Find where the given text appears and provide that cell's center as [X, Y] coordinate. 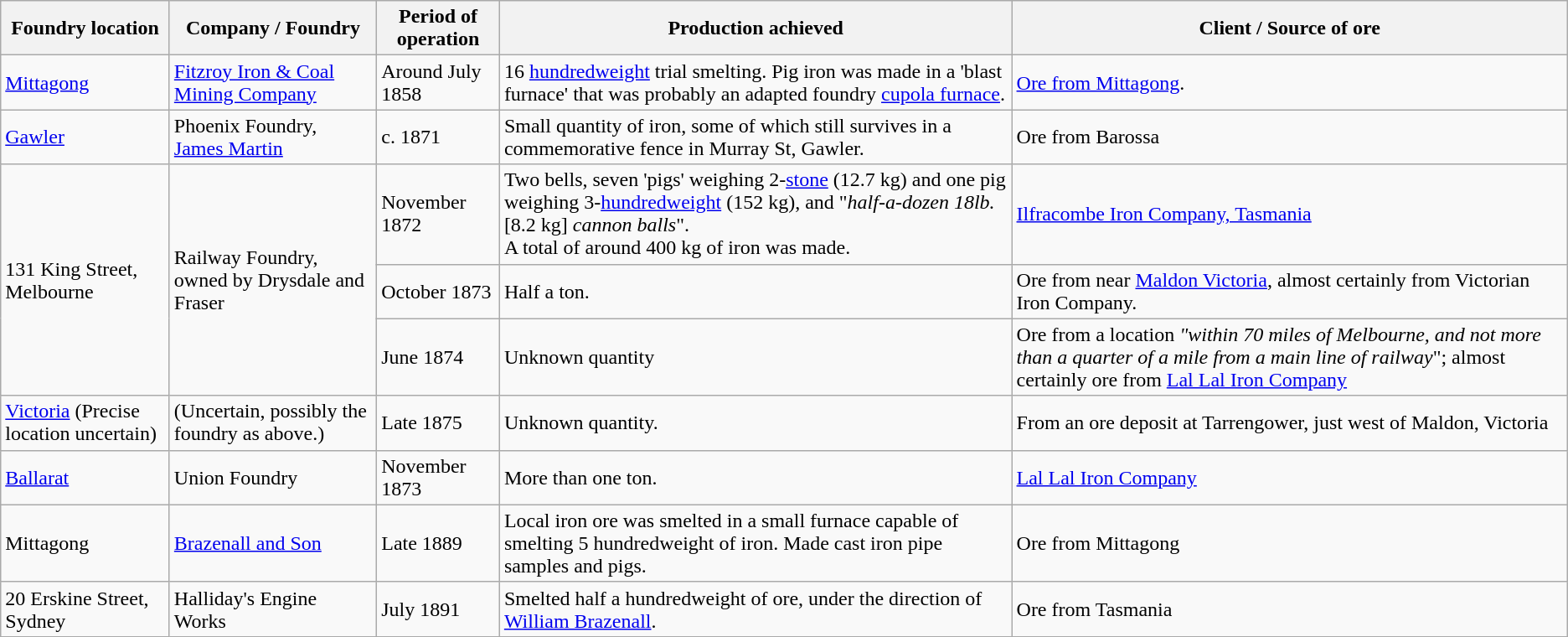
Unknown quantity. [756, 422]
June 1874 [439, 357]
Victoria (Precise location uncertain) [85, 422]
More than one ton. [756, 478]
Gawler [85, 137]
Half a ton. [756, 292]
October 1873 [439, 292]
Ore from near Maldon Victoria, almost certainly from Victorian Iron Company. [1290, 292]
Ore from Tasmania [1290, 609]
Ore from Mittagong [1290, 543]
Brazenall and Son [273, 543]
Union Foundry [273, 478]
Period of operation [439, 28]
c. 1871 [439, 137]
Ilfracombe Iron Company, Tasmania [1290, 215]
November 1872 [439, 215]
131 King Street, Melbourne [85, 280]
Smelted half a hundredweight of ore, under the direction of William Brazenall. [756, 609]
Phoenix Foundry,James Martin [273, 137]
Ore from Barossa [1290, 137]
Unknown quantity [756, 357]
Production achieved [756, 28]
November 1873 [439, 478]
Company / Foundry [273, 28]
Ore from Mittagong. [1290, 82]
Around July 1858 [439, 82]
Late 1875 [439, 422]
(Uncertain, possibly the foundry as above.) [273, 422]
Halliday's Engine Works [273, 609]
July 1891 [439, 609]
Fitzroy Iron & Coal Mining Company [273, 82]
Small quantity of iron, some of which still survives in a commemorative fence in Murray St, Gawler. [756, 137]
Local iron ore was smelted in a small furnace capable of smelting 5 hundredweight of iron. Made cast iron pipe samples and pigs. [756, 543]
16 hundredweight trial smelting. Pig iron was made in a 'blast furnace' that was probably an adapted foundry cupola furnace. [756, 82]
Ballarat [85, 478]
From an ore deposit at Tarrengower, just west of Maldon, Victoria [1290, 422]
Late 1889 [439, 543]
Foundry location [85, 28]
20 Erskine Street, Sydney [85, 609]
Railway Foundry, owned by Drysdale and Fraser [273, 280]
Lal Lal Iron Company [1290, 478]
Client / Source of ore [1290, 28]
